For the text-containing cell, return its midpoint in [X, Y] coordinate format. 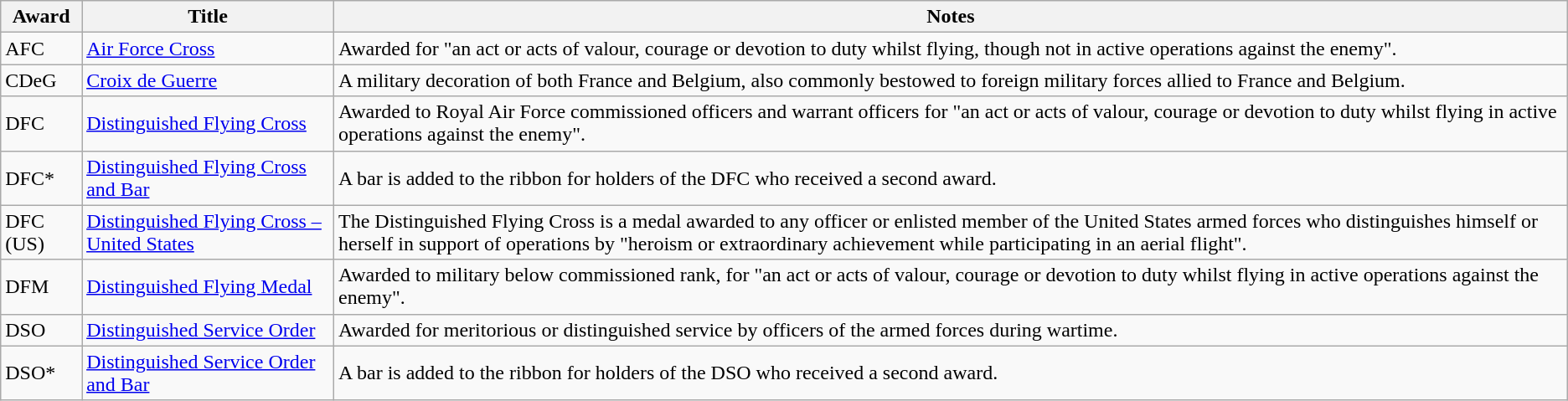
A bar is added to the ribbon for holders of the DFC who received a second award. [952, 177]
Awarded for "an act or acts of valour, courage or devotion to duty whilst flying, though not in active operations against the enemy". [952, 49]
A bar is added to the ribbon for holders of the DSO who received a second award. [952, 373]
DSO* [42, 373]
Distinguished Flying Cross [208, 124]
CDeG [42, 80]
Distinguished Flying Medal [208, 286]
Distinguished Flying Cross and Bar [208, 177]
Title [208, 17]
Distinguished Service Order [208, 330]
DFM [42, 286]
AFC [42, 49]
Notes [952, 17]
DFC (US) [42, 233]
Award [42, 17]
Croix de Guerre [208, 80]
DFC* [42, 177]
Distinguished Service Order and Bar [208, 373]
DSO [42, 330]
Distinguished Flying Cross – United States [208, 233]
DFC [42, 124]
Air Force Cross [208, 49]
A military decoration of both France and Belgium, also commonly bestowed to foreign military forces allied to France and Belgium. [952, 80]
Awarded for meritorious or distinguished service by officers of the armed forces during wartime. [952, 330]
